From the cell containing the given text, extract its center point as (x, y) coordinate. 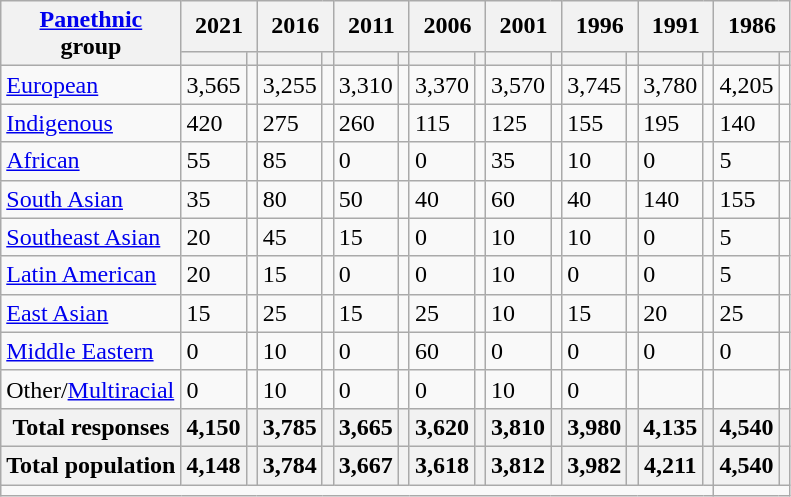
2021 (219, 26)
3,784 (290, 465)
African (91, 161)
275 (290, 123)
3,980 (594, 427)
South Asian (91, 199)
East Asian (91, 313)
Latin American (91, 275)
2016 (295, 26)
4,135 (670, 427)
260 (366, 123)
3,255 (290, 85)
Total population (91, 465)
3,570 (518, 85)
3,810 (518, 427)
2006 (447, 26)
Other/Multiracial (91, 389)
420 (214, 123)
85 (290, 161)
3,780 (670, 85)
115 (442, 123)
1991 (676, 26)
125 (518, 123)
3,745 (594, 85)
3,667 (366, 465)
3,565 (214, 85)
2001 (524, 26)
50 (366, 199)
1986 (752, 26)
4,150 (214, 427)
Southeast Asian (91, 237)
195 (670, 123)
Indigenous (91, 123)
2011 (371, 26)
3,618 (442, 465)
1996 (600, 26)
Panethnicgroup (91, 34)
80 (290, 199)
3,982 (594, 465)
Middle Eastern (91, 351)
3,310 (366, 85)
45 (290, 237)
55 (214, 161)
3,665 (366, 427)
Total responses (91, 427)
3,620 (442, 427)
3,370 (442, 85)
European (91, 85)
4,148 (214, 465)
3,785 (290, 427)
4,211 (670, 465)
3,812 (518, 465)
4,205 (746, 85)
